Return the [x, y] coordinate for the center point of the cell that contains the specified text.  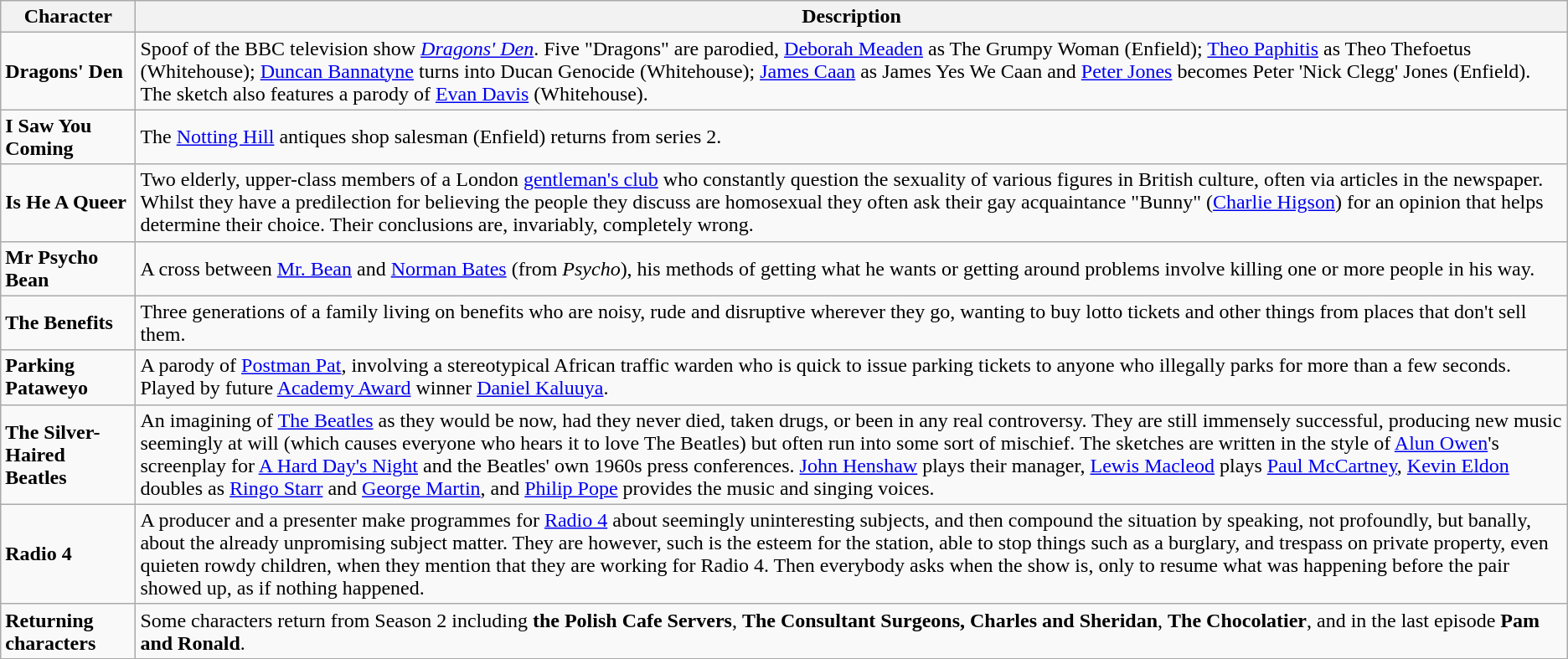
Parking Pataweyo [69, 377]
The Notting Hill antiques shop salesman (Enfield) returns from series 2. [851, 137]
The Silver-Haired Beatles [69, 454]
I Saw You Coming [69, 137]
The Benefits [69, 323]
Returning characters [69, 631]
Description [851, 17]
Radio 4 [69, 554]
Character [69, 17]
Mr Psycho Bean [69, 268]
Dragons' Den [69, 71]
Is He A Queer [69, 203]
